Output the [x, y] coordinate of the center of the cell containing the given text.  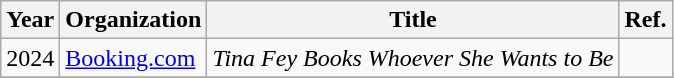
Year [30, 20]
Booking.com [134, 58]
Ref. [646, 20]
Organization [134, 20]
2024 [30, 58]
Title [413, 20]
Tina Fey Books Whoever She Wants to Be [413, 58]
